Find where the given text appears and provide that cell's center as [X, Y] coordinate. 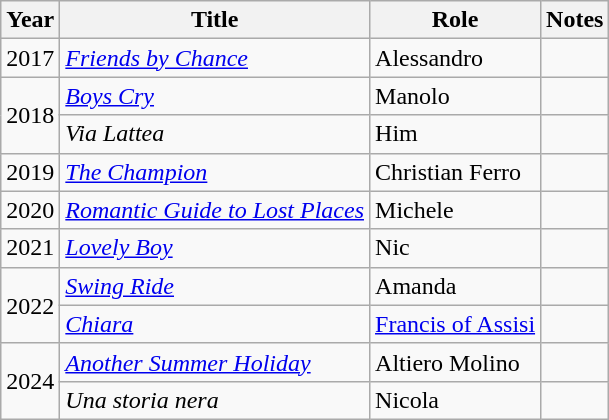
Via Lattea [215, 134]
2022 [30, 305]
Title [215, 20]
Nicola [456, 400]
Francis of Assisi [456, 324]
Boys Cry [215, 96]
Manolo [456, 96]
Romantic Guide to Lost Places [215, 210]
Alessandro [456, 58]
2024 [30, 381]
Christian Ferro [456, 172]
2021 [30, 248]
Another Summer Holiday [215, 362]
Nic [456, 248]
2018 [30, 115]
2020 [30, 210]
Friends by Chance [215, 58]
The Champion [215, 172]
Una storia nera [215, 400]
Michele [456, 210]
Year [30, 20]
Role [456, 20]
Altiero Molino [456, 362]
Lovely Boy [215, 248]
2019 [30, 172]
Chiara [215, 324]
Swing Ride [215, 286]
2017 [30, 58]
Notes [575, 20]
Him [456, 134]
Amanda [456, 286]
